For the text-containing cell, return its midpoint in (x, y) coordinate format. 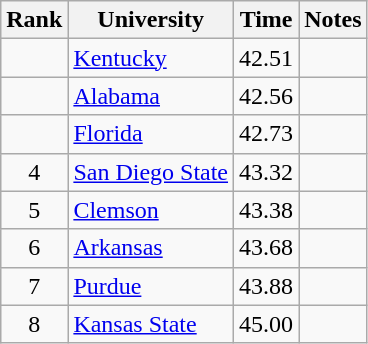
Notes (333, 20)
Rank (34, 20)
43.88 (266, 286)
6 (34, 248)
42.73 (266, 134)
Alabama (151, 96)
45.00 (266, 324)
San Diego State (151, 172)
Arkansas (151, 248)
Clemson (151, 210)
42.51 (266, 58)
5 (34, 210)
43.68 (266, 248)
43.32 (266, 172)
Kansas State (151, 324)
Time (266, 20)
42.56 (266, 96)
Purdue (151, 286)
8 (34, 324)
University (151, 20)
Kentucky (151, 58)
7 (34, 286)
4 (34, 172)
Florida (151, 134)
43.38 (266, 210)
